Find where the given text appears and provide that cell's center as (x, y) coordinate. 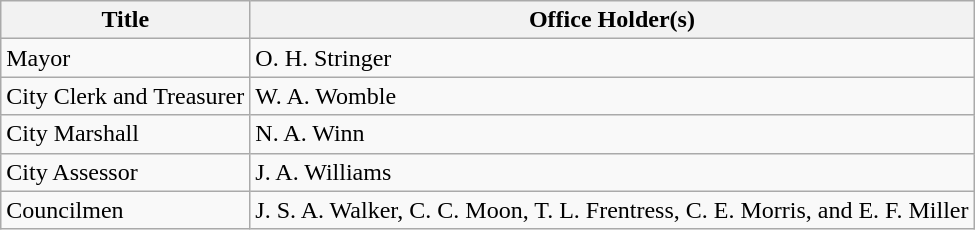
City Assessor (126, 172)
City Marshall (126, 134)
N. A. Winn (612, 134)
W. A. Womble (612, 96)
J. A. Williams (612, 172)
Mayor (126, 58)
Councilmen (126, 210)
O. H. Stringer (612, 58)
J. S. A. Walker, C. C. Moon, T. L. Frentress, C. E. Morris, and E. F. Miller (612, 210)
City Clerk and Treasurer (126, 96)
Title (126, 20)
Office Holder(s) (612, 20)
